Return the (X, Y) coordinate for the center point of the cell that contains the specified text.  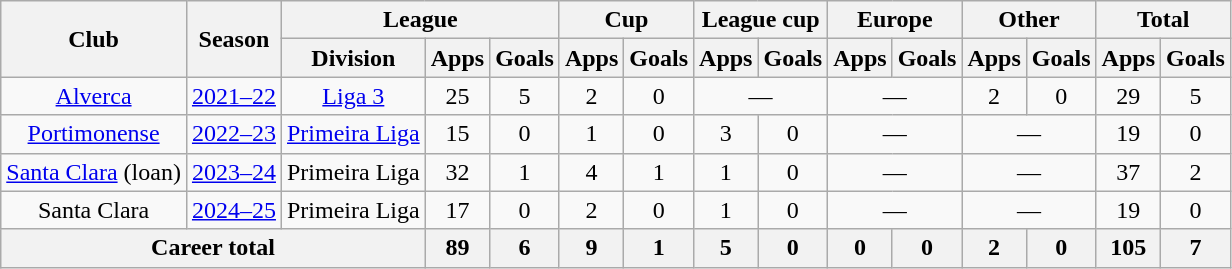
105 (1128, 248)
League cup (761, 20)
Santa Clara (94, 210)
17 (457, 210)
Division (353, 58)
32 (457, 172)
6 (525, 248)
3 (726, 134)
2021–22 (234, 96)
Career total (213, 248)
League (420, 20)
Season (234, 39)
Santa Clara (loan) (94, 172)
Club (94, 39)
15 (457, 134)
Alverca (94, 96)
25 (457, 96)
Cup (626, 20)
Europe (895, 20)
Portimonense (94, 134)
7 (1196, 248)
Total (1163, 20)
2023–24 (234, 172)
2024–25 (234, 210)
89 (457, 248)
4 (591, 172)
29 (1128, 96)
9 (591, 248)
Other (1029, 20)
37 (1128, 172)
Liga 3 (353, 96)
2022–23 (234, 134)
